Return (X, Y) of the center of cell containing provided text 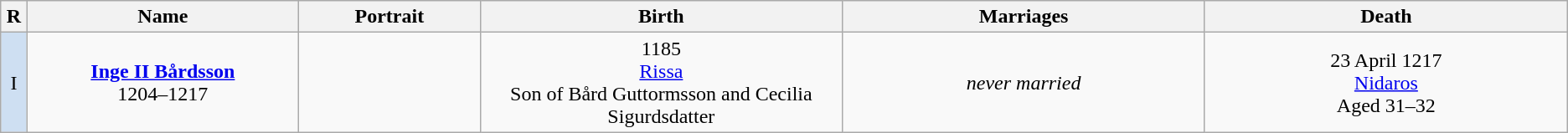
Inge II Bårdsson1204–1217 (162, 82)
Death (1385, 17)
Portrait (389, 17)
never married (1024, 82)
Birth (662, 17)
23 April 1217NidarosAged 31–32 (1385, 82)
R (13, 17)
Name (162, 17)
I (13, 82)
Marriages (1024, 17)
1185RissaSon of Bård Guttormsson and Cecilia Sigurdsdatter (662, 82)
